Find where the given text appears and provide that cell's center as [X, Y] coordinate. 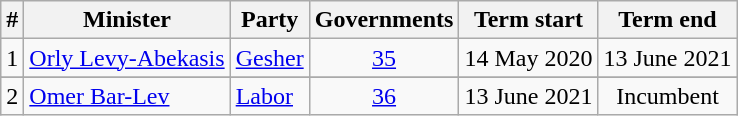
36 [384, 96]
Omer Bar-Lev [127, 96]
2 [12, 96]
Governments [384, 20]
Labor [270, 96]
Minister [127, 20]
Party [270, 20]
Term end [668, 20]
Term start [528, 20]
1 [12, 58]
35 [384, 58]
14 May 2020 [528, 58]
Orly Levy-Abekasis [127, 58]
Incumbent [668, 96]
# [12, 20]
Gesher [270, 58]
